Return the [X, Y] coordinate for the center point of the cell that contains the specified text.  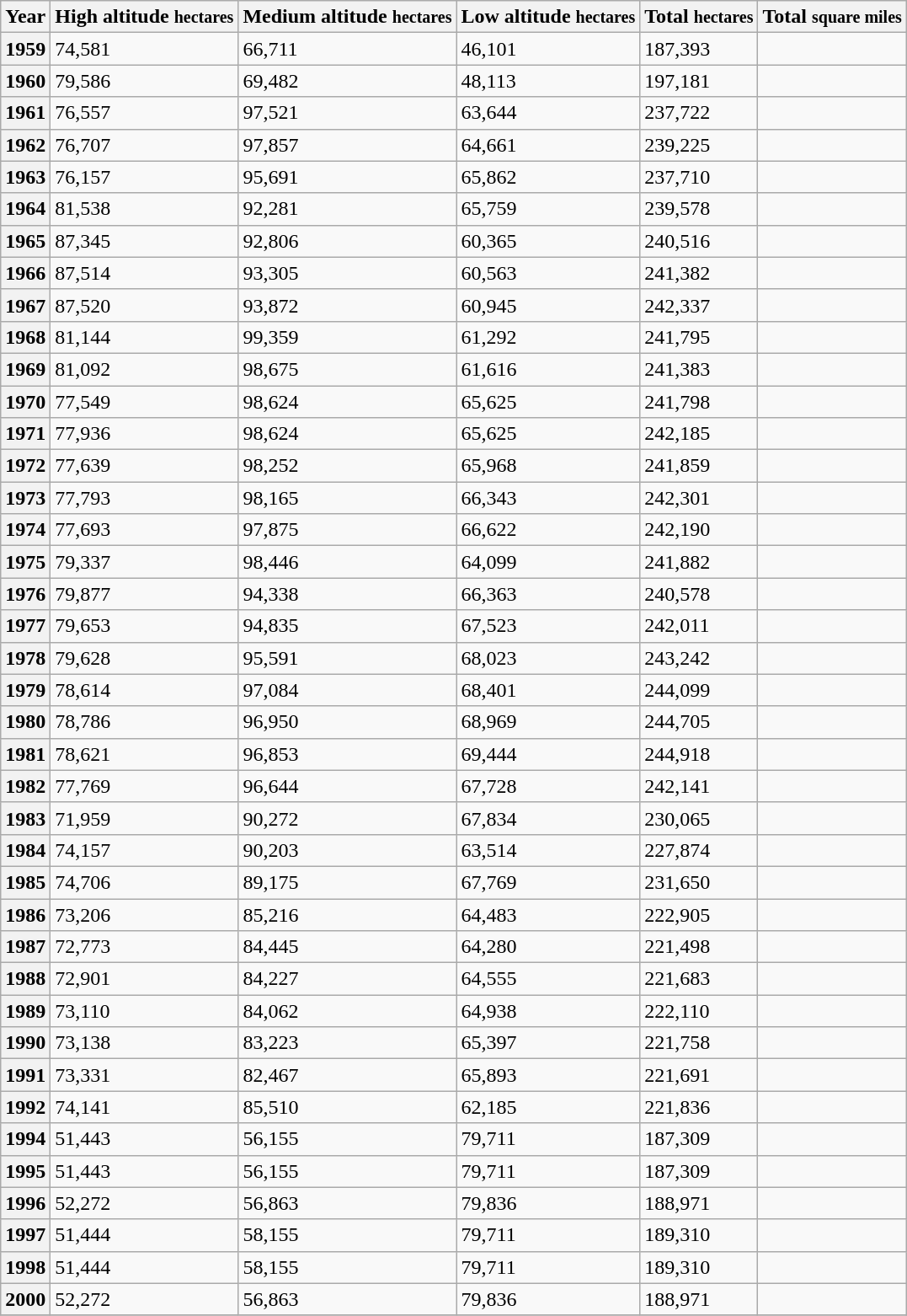
96,853 [347, 754]
78,621 [145, 754]
98,446 [347, 562]
87,345 [145, 241]
67,769 [548, 882]
98,252 [347, 466]
1984 [25, 850]
1972 [25, 466]
243,242 [699, 658]
1982 [25, 786]
1968 [25, 337]
77,769 [145, 786]
1997 [25, 1235]
77,639 [145, 466]
242,011 [699, 626]
66,711 [347, 49]
81,144 [145, 337]
67,728 [548, 786]
73,206 [145, 914]
93,305 [347, 273]
95,691 [347, 177]
1985 [25, 882]
64,483 [548, 914]
60,365 [548, 241]
77,549 [145, 402]
63,514 [548, 850]
61,616 [548, 369]
77,936 [145, 434]
65,968 [548, 466]
83,223 [347, 1043]
79,586 [145, 81]
73,110 [145, 1011]
97,084 [347, 690]
73,331 [145, 1075]
237,710 [699, 177]
240,516 [699, 241]
64,938 [548, 1011]
237,722 [699, 113]
1990 [25, 1043]
Total hectares [699, 17]
1964 [25, 209]
1991 [25, 1075]
85,216 [347, 914]
69,444 [548, 754]
1966 [25, 273]
1998 [25, 1267]
79,877 [145, 594]
65,862 [548, 177]
222,905 [699, 914]
65,893 [548, 1075]
79,337 [145, 562]
69,482 [347, 81]
64,099 [548, 562]
241,798 [699, 402]
227,874 [699, 850]
241,383 [699, 369]
65,759 [548, 209]
241,882 [699, 562]
244,705 [699, 722]
242,190 [699, 530]
1996 [25, 1203]
244,099 [699, 690]
1969 [25, 369]
66,343 [548, 498]
98,165 [347, 498]
197,181 [699, 81]
1980 [25, 722]
1977 [25, 626]
1967 [25, 305]
89,175 [347, 882]
92,806 [347, 241]
95,591 [347, 658]
187,393 [699, 49]
76,707 [145, 145]
79,653 [145, 626]
1973 [25, 498]
74,581 [145, 49]
64,661 [548, 145]
72,901 [145, 979]
97,521 [347, 113]
71,959 [145, 818]
65,397 [548, 1043]
221,691 [699, 1075]
1962 [25, 145]
76,157 [145, 177]
242,185 [699, 434]
92,281 [347, 209]
222,110 [699, 1011]
1963 [25, 177]
1974 [25, 530]
77,693 [145, 530]
81,538 [145, 209]
66,622 [548, 530]
1975 [25, 562]
High altitude hectares [145, 17]
60,563 [548, 273]
68,401 [548, 690]
60,945 [548, 305]
Low altitude hectares [548, 17]
239,225 [699, 145]
241,795 [699, 337]
85,510 [347, 1107]
67,523 [548, 626]
99,359 [347, 337]
90,272 [347, 818]
68,023 [548, 658]
241,859 [699, 466]
1965 [25, 241]
240,578 [699, 594]
97,857 [347, 145]
76,557 [145, 113]
90,203 [347, 850]
1989 [25, 1011]
221,683 [699, 979]
81,092 [145, 369]
96,950 [347, 722]
68,969 [548, 722]
96,644 [347, 786]
61,292 [548, 337]
242,141 [699, 786]
87,520 [145, 305]
94,338 [347, 594]
2000 [25, 1299]
64,555 [548, 979]
1983 [25, 818]
72,773 [145, 947]
73,138 [145, 1043]
239,578 [699, 209]
1978 [25, 658]
46,101 [548, 49]
1961 [25, 113]
62,185 [548, 1107]
1959 [25, 49]
64,280 [548, 947]
Total square miles [832, 17]
48,113 [548, 81]
63,644 [548, 113]
221,498 [699, 947]
87,514 [145, 273]
93,872 [347, 305]
1992 [25, 1107]
1995 [25, 1171]
221,758 [699, 1043]
Year [25, 17]
74,706 [145, 882]
1979 [25, 690]
221,836 [699, 1107]
67,834 [548, 818]
79,628 [145, 658]
84,227 [347, 979]
74,141 [145, 1107]
82,467 [347, 1075]
1987 [25, 947]
242,337 [699, 305]
1976 [25, 594]
1986 [25, 914]
94,835 [347, 626]
1970 [25, 402]
74,157 [145, 850]
1971 [25, 434]
244,918 [699, 754]
Medium altitude hectares [347, 17]
66,363 [548, 594]
242,301 [699, 498]
77,793 [145, 498]
241,382 [699, 273]
1988 [25, 979]
78,614 [145, 690]
1981 [25, 754]
230,065 [699, 818]
84,062 [347, 1011]
97,875 [347, 530]
84,445 [347, 947]
98,675 [347, 369]
231,650 [699, 882]
1960 [25, 81]
78,786 [145, 722]
1994 [25, 1139]
